Pinpoint the cell where the given text exists, returning its [X, Y] midpoint coordinate. 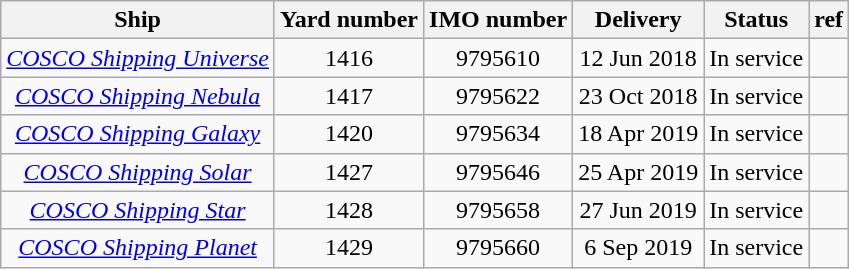
25 Apr 2019 [638, 172]
23 Oct 2018 [638, 96]
9795646 [498, 172]
ref [829, 20]
9795660 [498, 248]
9795634 [498, 134]
COSCO Shipping Nebula [138, 96]
9795622 [498, 96]
6 Sep 2019 [638, 248]
COSCO Shipping Solar [138, 172]
1429 [348, 248]
IMO number [498, 20]
1427 [348, 172]
1420 [348, 134]
COSCO Shipping Universe [138, 58]
Ship [138, 20]
1428 [348, 210]
COSCO Shipping Star [138, 210]
COSCO Shipping Planet [138, 248]
COSCO Shipping Galaxy [138, 134]
Status [756, 20]
1416 [348, 58]
9795610 [498, 58]
27 Jun 2019 [638, 210]
9795658 [498, 210]
1417 [348, 96]
Delivery [638, 20]
Yard number [348, 20]
18 Apr 2019 [638, 134]
12 Jun 2018 [638, 58]
